Determine the (X, Y) coordinate at the center of the cell enclosing the given text.  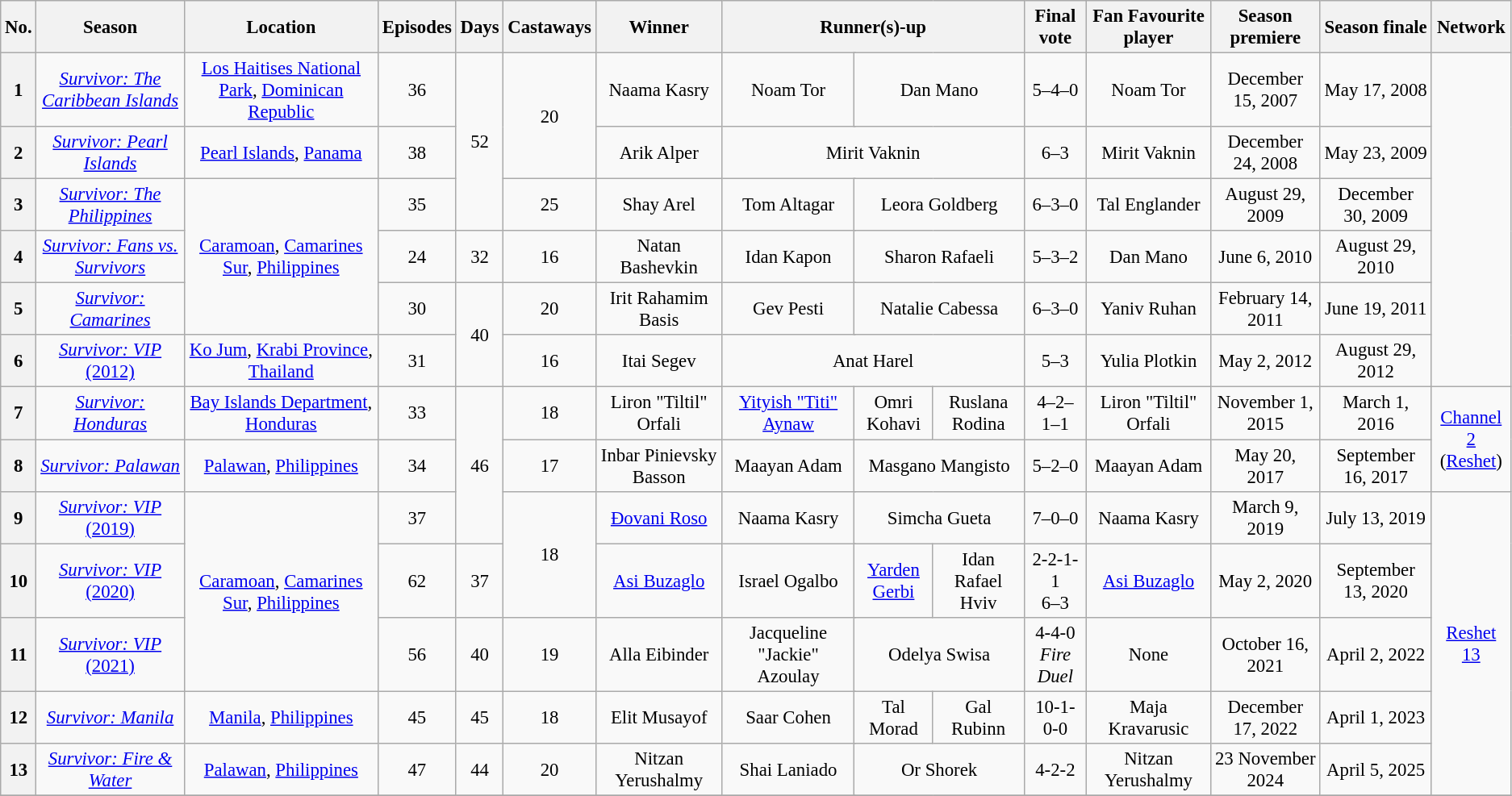
Survivor: The Philippines (110, 205)
4–2–1–1 (1055, 413)
Leora Goldberg (939, 205)
Survivor: Palawan (110, 466)
Fan Favourite player (1149, 27)
Survivor: Pearl Islands (110, 153)
4-4-0Fire Duel (1055, 654)
6 (19, 361)
August 29, 2012 (1376, 361)
Ko Jum, Krabi Province, Thailand (281, 361)
Reshet 13 (1471, 644)
Season (110, 27)
3 (19, 205)
April 1, 2023 (1376, 718)
March 9, 2019 (1265, 518)
9 (19, 518)
December 17, 2022 (1265, 718)
Yaniv Ruhan (1149, 310)
Survivor: Fire & Water (110, 769)
Simcha Gueta (939, 518)
5–3–2 (1055, 256)
5–4–0 (1055, 90)
2-2-1-16–3 (1055, 581)
August 29, 2009 (1265, 205)
Season finale (1376, 27)
5 (19, 310)
4 (19, 256)
Manila, Philippines (281, 718)
17 (549, 466)
31 (416, 361)
Shay Arel (658, 205)
Survivor: Manila (110, 718)
Castaways (549, 27)
33 (416, 413)
Idan Kapon (788, 256)
Survivor: VIP (2020) (110, 581)
Yarden Gerbi (894, 581)
Season premiere (1265, 27)
Episodes (416, 27)
Survivor: The Caribbean Islands (110, 90)
Elit Musayof (658, 718)
23 November 2024 (1265, 769)
44 (479, 769)
September 13, 2020 (1376, 581)
April 2, 2022 (1376, 654)
Natan Bashevkin (658, 256)
25 (549, 205)
62 (416, 581)
8 (19, 466)
52 (479, 142)
Tom Altagar (788, 205)
Odelya Swisa (939, 654)
Ruslana Rodina (978, 413)
Masgano Mangisto (939, 466)
June 19, 2011 (1376, 310)
December 24, 2008 (1265, 153)
Saar Cohen (788, 718)
Irit Rahamim Basis (658, 310)
Alla Eibinder (658, 654)
April 5, 2025 (1376, 769)
Survivor: VIP (2012) (110, 361)
Location (281, 27)
56 (416, 654)
1 (19, 90)
Đovani Roso (658, 518)
May 20, 2017 (1265, 466)
Survivor: Honduras (110, 413)
4-2-2 (1055, 769)
May 2, 2020 (1265, 581)
May 2, 2012 (1265, 361)
Survivor: VIP (2019) (110, 518)
Runner(s)-up (873, 27)
13 (19, 769)
Yulia Plotkin (1149, 361)
36 (416, 90)
Or Shorek (939, 769)
May 23, 2009 (1376, 153)
38 (416, 153)
Gal Rubinn (978, 718)
Days (479, 27)
Shai Laniado (788, 769)
Winner (658, 27)
December 15, 2007 (1265, 90)
February 14, 2011 (1265, 310)
10-1-0-0 (1055, 718)
Sharon Rafaeli (939, 256)
Yityish "Titi" Aynaw (788, 413)
July 13, 2019 (1376, 518)
47 (416, 769)
Network (1471, 27)
Survivor: VIP (2021) (110, 654)
Anat Harel (873, 361)
September 16, 2017 (1376, 466)
Jacqueline "Jackie" Azoulay (788, 654)
12 (19, 718)
Israel Ogalbo (788, 581)
August 29, 2010 (1376, 256)
Itai Segev (658, 361)
Tal Englander (1149, 205)
35 (416, 205)
Los Haitises National Park, Dominican Republic (281, 90)
5–3 (1055, 361)
Survivor: Camarines (110, 310)
November 1, 2015 (1265, 413)
19 (549, 654)
11 (19, 654)
May 17, 2008 (1376, 90)
Gev Pesti (788, 310)
34 (416, 466)
Bay Islands Department, Honduras (281, 413)
No. (19, 27)
Pearl Islands, Panama (281, 153)
March 1, 2016 (1376, 413)
30 (416, 310)
June 6, 2010 (1265, 256)
Maja Kravarusic (1149, 718)
Omri Kohavi (894, 413)
Inbar Pinievsky Basson (658, 466)
5–2–0 (1055, 466)
December 30, 2009 (1376, 205)
7 (19, 413)
Final vote (1055, 27)
Idan Rafael Hviv (978, 581)
32 (479, 256)
Tal Morad (894, 718)
Natalie Cabessa (939, 310)
24 (416, 256)
Arik Alper (658, 153)
10 (19, 581)
October 16, 2021 (1265, 654)
7–0–0 (1055, 518)
46 (479, 465)
None (1149, 654)
Channel 2 (Reshet) (1471, 439)
2 (19, 153)
Survivor: Fans vs. Survivors (110, 256)
6–3 (1055, 153)
